Capture the cell that displays the provided text and extract its [x, y] central coordinate. 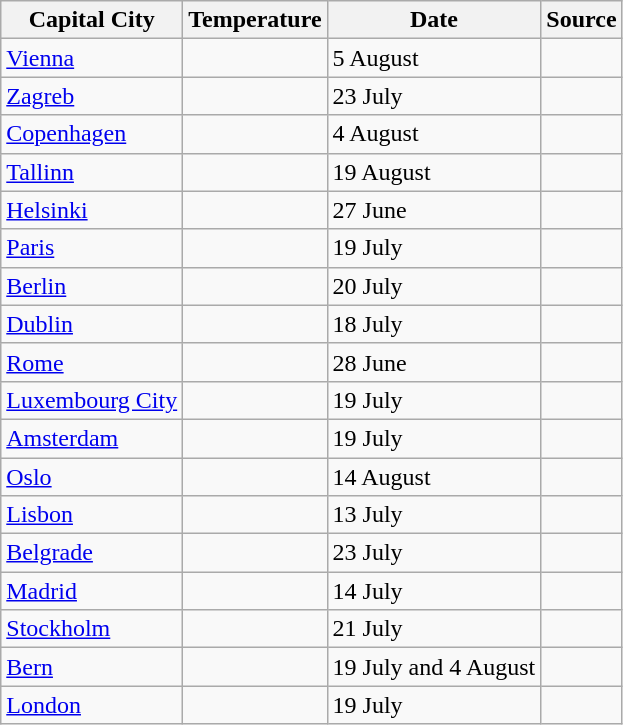
Helsinki [92, 210]
Amsterdam [92, 438]
Temperature [255, 20]
19 August [434, 172]
Belgrade [92, 553]
5 August [434, 58]
Bern [92, 667]
Berlin [92, 286]
14 August [434, 477]
Tallinn [92, 172]
13 July [434, 515]
27 June [434, 210]
Paris [92, 248]
21 July [434, 629]
Copenhagen [92, 134]
20 July [434, 286]
Dublin [92, 324]
Madrid [92, 591]
Oslo [92, 477]
Zagreb [92, 96]
Lisbon [92, 515]
Rome [92, 362]
Date [434, 20]
Luxembourg City [92, 400]
London [92, 705]
Capital City [92, 20]
28 June [434, 362]
14 July [434, 591]
19 July and 4 August [434, 667]
Vienna [92, 58]
4 August [434, 134]
Stockholm [92, 629]
Source [582, 20]
18 July [434, 324]
